Determine the (X, Y) coordinate at the center of the cell enclosing the given text.  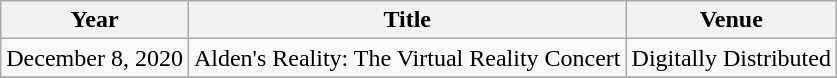
Year (95, 20)
Venue (731, 20)
Title (407, 20)
December 8, 2020 (95, 58)
Digitally Distributed (731, 58)
Alden's Reality: The Virtual Reality Concert (407, 58)
